Detect which cell encompasses the target text, then output its (x, y) center coordinate. 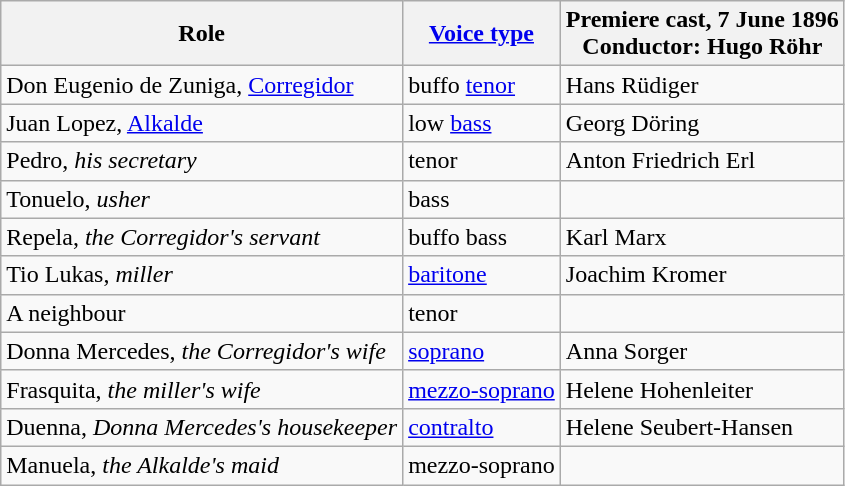
Anton Friedrich Erl (702, 161)
A neighbour (202, 313)
bass (482, 199)
Helene Hohenleiter (702, 389)
Duenna, Donna Mercedes's housekeeper (202, 427)
Repela, the Corregidor's servant (202, 237)
low bass (482, 123)
Juan Lopez, Alkalde (202, 123)
Manuela, the Alkalde's maid (202, 465)
Donna Mercedes, the Corregidor's wife (202, 351)
Hans Rüdiger (702, 85)
Joachim Kromer (702, 275)
Helene Seubert-Hansen (702, 427)
contralto (482, 427)
Role (202, 34)
Premiere cast, 7 June 1896Conductor: Hugo Röhr (702, 34)
Pedro, his secretary (202, 161)
Georg Döring (702, 123)
buffo tenor (482, 85)
Voice type (482, 34)
soprano (482, 351)
baritone (482, 275)
Frasquita, the miller's wife (202, 389)
Don Eugenio de Zuniga, Corregidor (202, 85)
buffo bass (482, 237)
Karl Marx (702, 237)
Tonuelo, usher (202, 199)
Tio Lukas, miller (202, 275)
Anna Sorger (702, 351)
